Provide the (X, Y) coordinate of the cell's center where the given text is located.  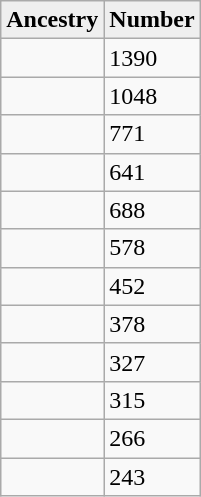
641 (152, 172)
327 (152, 362)
1390 (152, 58)
771 (152, 134)
243 (152, 477)
452 (152, 286)
266 (152, 438)
578 (152, 248)
Ancestry (52, 20)
378 (152, 324)
1048 (152, 96)
315 (152, 400)
Number (152, 20)
688 (152, 210)
